Detect which cell encompasses the target text, then output its (x, y) center coordinate. 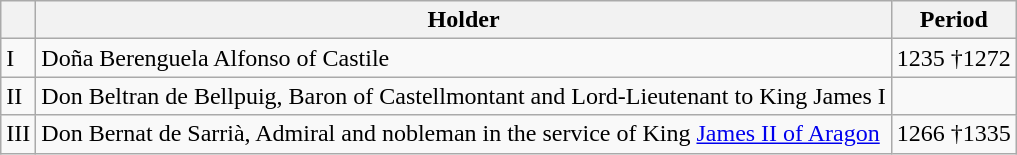
1266 †1335 (954, 134)
1235 †1272 (954, 58)
Holder (464, 20)
Doña Berenguela Alfonso of Castile (464, 58)
Don Bernat de Sarrià, Admiral and nobleman in the service of King James II of Aragon (464, 134)
II (18, 96)
Period (954, 20)
Don Beltran de Bellpuig, Baron of Castellmontant and Lord-Lieutenant to King James I (464, 96)
III (18, 134)
I (18, 58)
